From the cell containing the given text, extract its center point as (x, y) coordinate. 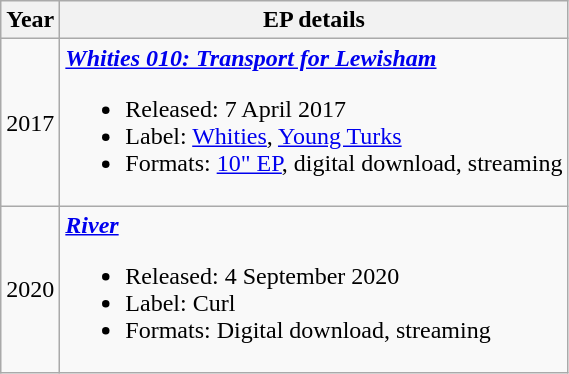
Whities 010: Transport for LewishamReleased: 7 April 2017Label: Whities, Young TurksFormats: 10" EP, digital download, streaming (314, 122)
2017 (30, 122)
2020 (30, 290)
Year (30, 20)
RiverReleased: 4 September 2020Label: CurlFormats: Digital download, streaming (314, 290)
EP details (314, 20)
